Return [X, Y] of the center of cell containing provided text 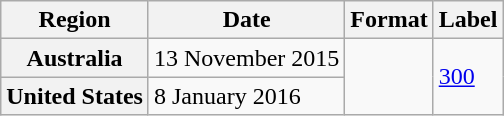
Format [389, 20]
Label [468, 20]
Region [75, 20]
300 [468, 77]
Date [246, 20]
8 January 2016 [246, 96]
United States [75, 96]
Australia [75, 58]
13 November 2015 [246, 58]
